Return (x, y) of the center of cell containing provided text 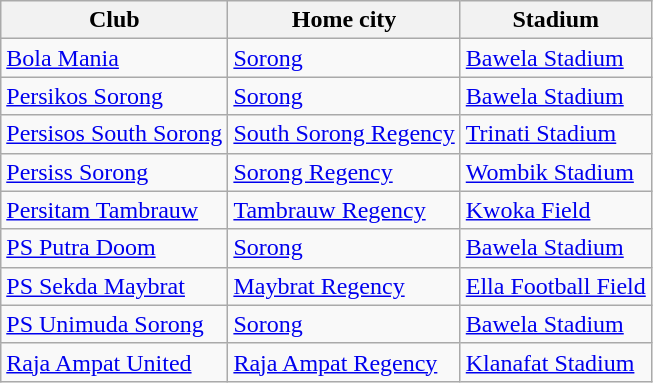
Persitam Tambrauw (114, 210)
South Sorong Regency (344, 134)
PS Sekda Maybrat (114, 286)
Sorong Regency (344, 172)
PS Putra Doom (114, 248)
Ella Football Field (556, 286)
Tambrauw Regency (344, 210)
Kwoka Field (556, 210)
Home city (344, 20)
PS Unimuda Sorong (114, 324)
Persikos Sorong (114, 96)
Raja Ampat Regency (344, 362)
Klanafat Stadium (556, 362)
Trinati Stadium (556, 134)
Wombik Stadium (556, 172)
Stadium (556, 20)
Persiss Sorong (114, 172)
Maybrat Regency (344, 286)
Raja Ampat United (114, 362)
Club (114, 20)
Bola Mania (114, 58)
Persisos South Sorong (114, 134)
